Detect which cell encompasses the target text, then output its (X, Y) center coordinate. 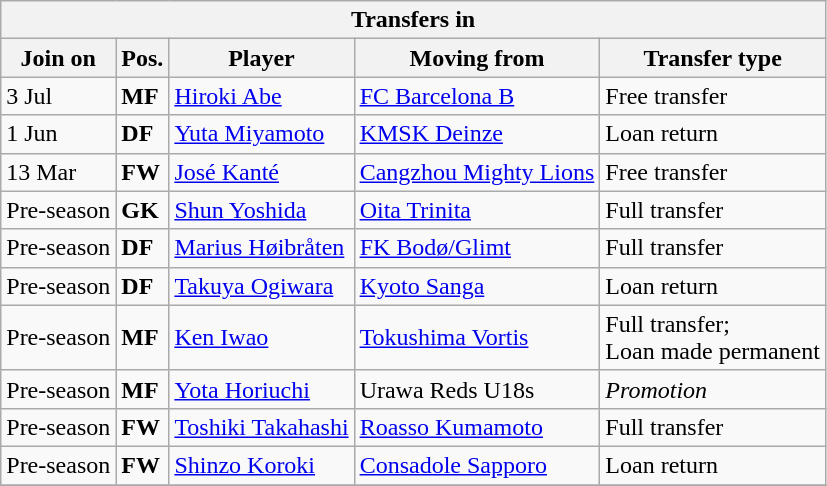
Toshiki Takahashi (262, 427)
FC Barcelona B (477, 96)
Kyoto Sanga (477, 286)
José Kanté (262, 172)
Yota Horiuchi (262, 389)
Oita Trinita (477, 210)
13 Mar (58, 172)
Marius Høibråten (262, 248)
3 Jul (58, 96)
Transfers in (414, 20)
Moving from (477, 58)
Roasso Kumamoto (477, 427)
1 Jun (58, 134)
Consadole Sapporo (477, 465)
Yuta Miyamoto (262, 134)
Ken Iwao (262, 338)
Shun Yoshida (262, 210)
KMSK Deinze (477, 134)
Pos. (142, 58)
Join on (58, 58)
Takuya Ogiwara (262, 286)
Tokushima Vortis (477, 338)
Hiroki Abe (262, 96)
FK Bodø/Glimt (477, 248)
Player (262, 58)
GK (142, 210)
Cangzhou Mighty Lions (477, 172)
Urawa Reds U18s (477, 389)
Full transfer; Loan made permanent (713, 338)
Promotion (713, 389)
Transfer type (713, 58)
Shinzo Koroki (262, 465)
